For the text-containing cell, return its midpoint in (x, y) coordinate format. 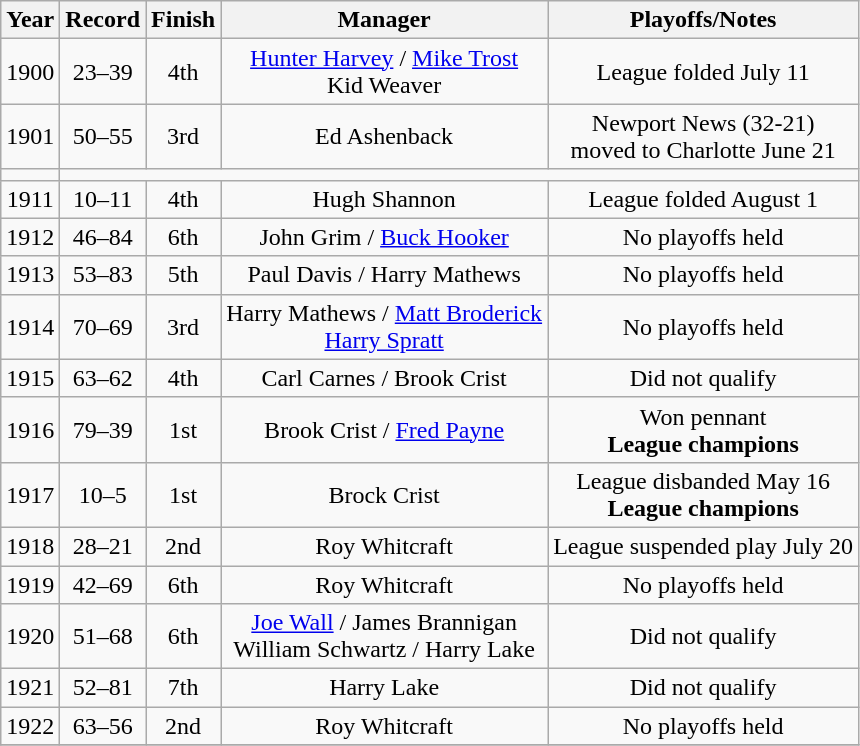
1921 (30, 688)
79–39 (103, 430)
10–11 (103, 199)
1919 (30, 585)
Manager (384, 20)
1912 (30, 237)
Joe Wall / James Brannigan William Schwartz / Harry Lake (384, 636)
1917 (30, 494)
52–81 (103, 688)
John Grim / Buck Hooker (384, 237)
Carl Carnes / Brook Crist (384, 378)
Harry Lake (384, 688)
Ed Ashenback (384, 136)
Paul Davis / Harry Mathews (384, 275)
1920 (30, 636)
46–84 (103, 237)
42–69 (103, 585)
League folded August 1 (704, 199)
63–56 (103, 726)
28–21 (103, 546)
70–69 (103, 326)
50–55 (103, 136)
5th (184, 275)
Harry Mathews / Matt Broderick Harry Spratt (384, 326)
23–39 (103, 72)
10–5 (103, 494)
Finish (184, 20)
1901 (30, 136)
1913 (30, 275)
1922 (30, 726)
Playoffs/Notes (704, 20)
League disbanded May 16League champions (704, 494)
Newport News (32-21) moved to Charlotte June 21 (704, 136)
Record (103, 20)
1916 (30, 430)
Year (30, 20)
Brock Crist (384, 494)
Won pennantLeague champions (704, 430)
1915 (30, 378)
League suspended play July 20 (704, 546)
League folded July 11 (704, 72)
7th (184, 688)
1911 (30, 199)
Hugh Shannon (384, 199)
53–83 (103, 275)
Hunter Harvey / Mike Trost Kid Weaver (384, 72)
51–68 (103, 636)
Brook Crist / Fred Payne (384, 430)
1900 (30, 72)
63–62 (103, 378)
1914 (30, 326)
1918 (30, 546)
